Capture the cell that displays the provided text and extract its [X, Y] central coordinate. 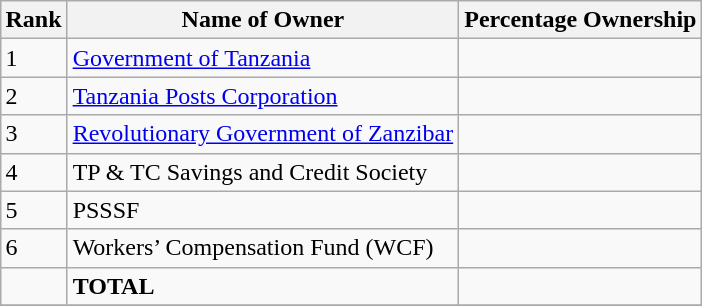
TP & TC Savings and Credit Society [263, 172]
6 [34, 248]
2 [34, 96]
Percentage Ownership [580, 20]
4 [34, 172]
Workers’ Compensation Fund (WCF) [263, 248]
Name of Owner [263, 20]
PSSSF [263, 210]
Rank [34, 20]
1 [34, 58]
Government of Tanzania [263, 58]
5 [34, 210]
TOTAL [263, 286]
3 [34, 134]
Revolutionary Government of Zanzibar [263, 134]
Tanzania Posts Corporation [263, 96]
